Capture the cell that displays the provided text and extract its (x, y) central coordinate. 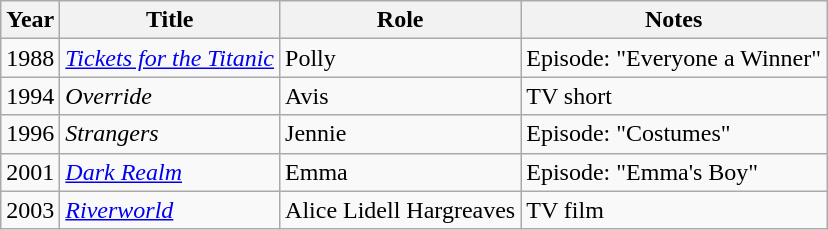
1988 (30, 58)
Strangers (170, 134)
TV short (674, 96)
Notes (674, 20)
Dark Realm (170, 172)
1996 (30, 134)
Episode: "Everyone a Winner" (674, 58)
Episode: "Emma's Boy" (674, 172)
Polly (400, 58)
Riverworld (170, 210)
Jennie (400, 134)
Tickets for the Titanic (170, 58)
Override (170, 96)
Alice Lidell Hargreaves (400, 210)
Title (170, 20)
Year (30, 20)
TV film (674, 210)
Episode: "Costumes" (674, 134)
Emma (400, 172)
2001 (30, 172)
2003 (30, 210)
Avis (400, 96)
1994 (30, 96)
Role (400, 20)
